For the text-containing cell, return its midpoint in [X, Y] coordinate format. 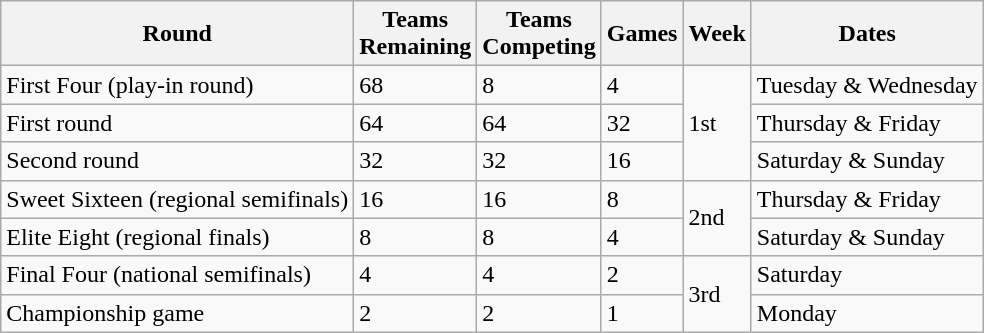
Games [642, 34]
Sweet Sixteen (regional semifinals) [178, 199]
1 [642, 313]
68 [416, 85]
Teams Remaining [416, 34]
1st [717, 123]
Week [717, 34]
Teams Competing [539, 34]
Tuesday & Wednesday [867, 85]
Monday [867, 313]
Round [178, 34]
Saturday [867, 275]
Championship game [178, 313]
Final Four (national semifinals) [178, 275]
2nd [717, 218]
Elite Eight (regional finals) [178, 237]
First round [178, 123]
First Four (play-in round) [178, 85]
Second round [178, 161]
3rd [717, 294]
Dates [867, 34]
